Search for the cell housing the specified text and yield its (x, y) center coordinate. 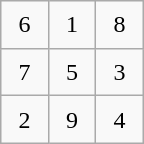
5 (72, 72)
6 (24, 24)
4 (120, 120)
7 (24, 72)
1 (72, 24)
8 (120, 24)
2 (24, 120)
9 (72, 120)
3 (120, 72)
